For the text-containing cell, return its midpoint in (x, y) coordinate format. 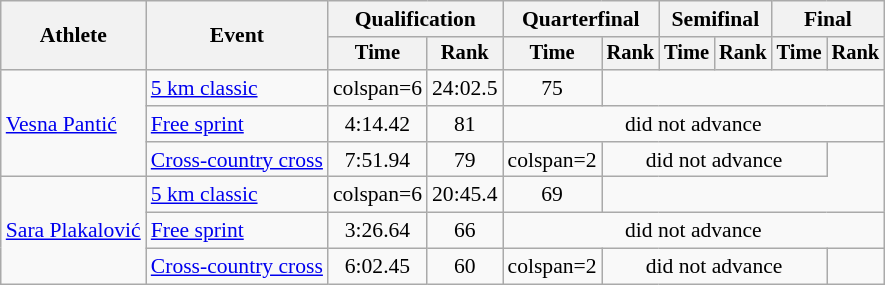
Sara Plakalović (74, 230)
81 (464, 124)
Qualification (416, 19)
4:14.42 (378, 124)
66 (464, 231)
7:51.94 (378, 160)
6:02.45 (378, 267)
Final (828, 19)
Vesna Pantić (74, 124)
20:45.4 (464, 195)
60 (464, 267)
3:26.64 (378, 231)
75 (552, 88)
24:02.5 (464, 88)
Semifinal (715, 19)
Athlete (74, 36)
69 (552, 195)
Event (237, 36)
Quarterfinal (580, 19)
79 (464, 160)
